Capture the cell that displays the provided text and extract its [x, y] central coordinate. 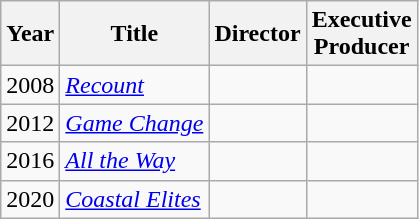
Year [30, 34]
Coastal Elites [134, 199]
2016 [30, 161]
Director [258, 34]
Title [134, 34]
2008 [30, 85]
2012 [30, 123]
Game Change [134, 123]
All the Way [134, 161]
2020 [30, 199]
Recount [134, 85]
ExecutiveProducer [362, 34]
